Scan for the cell matching the given text and deliver its (x, y) coordinate at center. 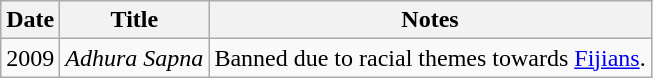
Date (30, 20)
Banned due to racial themes towards Fijians. (430, 58)
Notes (430, 20)
Title (134, 20)
Adhura Sapna (134, 58)
2009 (30, 58)
